Search for the cell housing the specified text and yield its [X, Y] center coordinate. 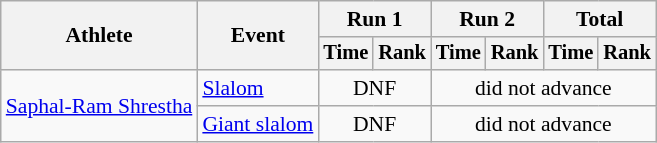
Run 1 [374, 19]
Event [258, 36]
Giant slalom [258, 124]
Total [599, 19]
Slalom [258, 88]
Athlete [100, 36]
Saphal-Ram Shrestha [100, 106]
Run 2 [487, 19]
